From the cell containing the given text, extract its center point as [X, Y] coordinate. 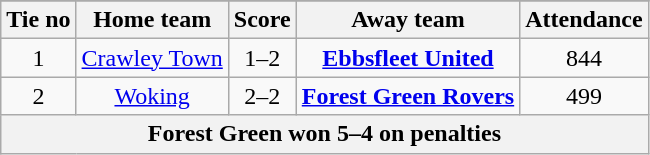
499 [584, 96]
Ebbsfleet United [408, 58]
Home team [152, 20]
Forest Green won 5–4 on penalties [324, 134]
844 [584, 58]
Score [262, 20]
2 [38, 96]
2–2 [262, 96]
Attendance [584, 20]
1 [38, 58]
Tie no [38, 20]
Forest Green Rovers [408, 96]
Away team [408, 20]
1–2 [262, 58]
Woking [152, 96]
Crawley Town [152, 58]
